Search for the cell housing the specified text and yield its [X, Y] center coordinate. 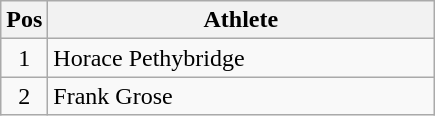
Athlete [241, 20]
Frank Grose [241, 96]
2 [24, 96]
1 [24, 58]
Horace Pethybridge [241, 58]
Pos [24, 20]
